Scan for the cell matching the given text and deliver its (X, Y) coordinate at center. 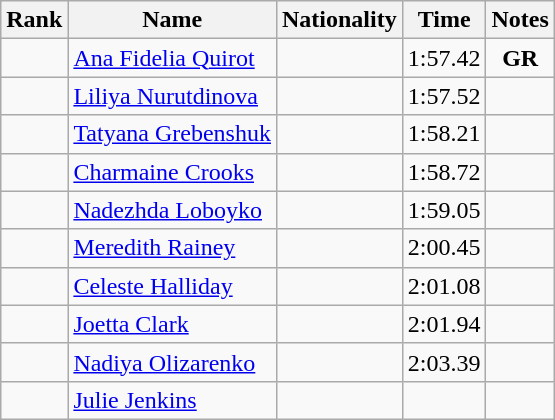
2:00.45 (444, 248)
Liliya Nurutdinova (172, 96)
Meredith Rainey (172, 248)
Tatyana Grebenshuk (172, 134)
2:03.39 (444, 362)
Julie Jenkins (172, 400)
Time (444, 20)
1:58.21 (444, 134)
Nadezhda Loboyko (172, 210)
1:57.42 (444, 58)
2:01.94 (444, 324)
1:57.52 (444, 96)
Charmaine Crooks (172, 172)
Rank (34, 20)
1:58.72 (444, 172)
Notes (520, 20)
Name (172, 20)
Ana Fidelia Quirot (172, 58)
GR (520, 58)
Nationality (339, 20)
Joetta Clark (172, 324)
Nadiya Olizarenko (172, 362)
1:59.05 (444, 210)
Celeste Halliday (172, 286)
2:01.08 (444, 286)
